Determine the (X, Y) coordinate at the center of the cell enclosing the given text.  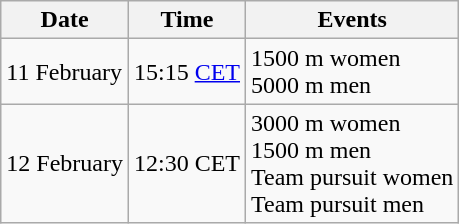
12:30 CET (186, 164)
12 February (65, 164)
Time (186, 20)
Events (352, 20)
1500 m women5000 m men (352, 72)
Date (65, 20)
3000 m women1500 m menTeam pursuit womenTeam pursuit men (352, 164)
11 February (65, 72)
15:15 CET (186, 72)
